From the cell containing the given text, extract its center point as [x, y] coordinate. 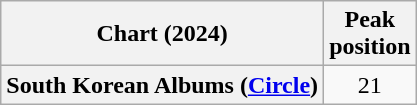
Chart (2024) [162, 34]
21 [370, 85]
Peakposition [370, 34]
South Korean Albums (Circle) [162, 85]
